Capture the cell that displays the provided text and extract its [X, Y] central coordinate. 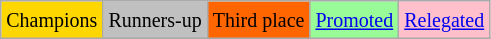
Promoted [354, 20]
Third place [258, 20]
Relegated [444, 20]
Champions [52, 20]
Runners-up [155, 20]
